Output the [X, Y] coordinate of the center of the cell containing the given text.  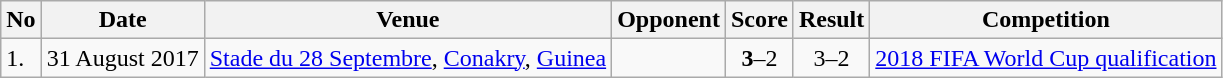
1. [21, 58]
Opponent [669, 20]
No [21, 20]
2018 FIFA World Cup qualification [1046, 58]
Competition [1046, 20]
Stade du 28 Septembre, Conakry, Guinea [408, 58]
Date [122, 20]
Score [759, 20]
Venue [408, 20]
Result [831, 20]
31 August 2017 [122, 58]
